Return the [x, y] coordinate for the center point of the cell that contains the specified text.  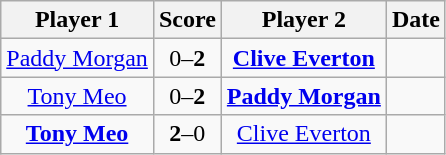
Player 1 [78, 20]
Score [187, 20]
Date [416, 20]
Player 2 [304, 20]
2–0 [187, 134]
